Output the (x, y) coordinate of the center of the cell containing the given text.  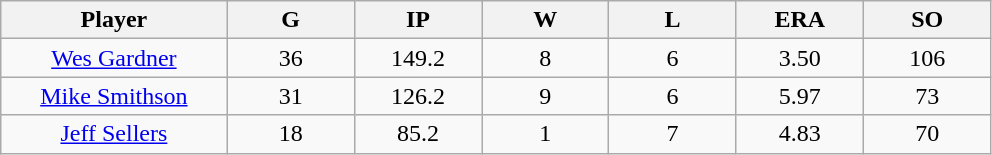
Player (114, 20)
126.2 (418, 96)
Jeff Sellers (114, 134)
9 (546, 96)
4.83 (800, 134)
W (546, 20)
7 (672, 134)
Mike Smithson (114, 96)
31 (290, 96)
1 (546, 134)
G (290, 20)
IP (418, 20)
85.2 (418, 134)
8 (546, 58)
Wes Gardner (114, 58)
L (672, 20)
18 (290, 134)
5.97 (800, 96)
36 (290, 58)
3.50 (800, 58)
106 (928, 58)
70 (928, 134)
SO (928, 20)
ERA (800, 20)
73 (928, 96)
149.2 (418, 58)
